Detect which cell encompasses the target text, then output its [X, Y] center coordinate. 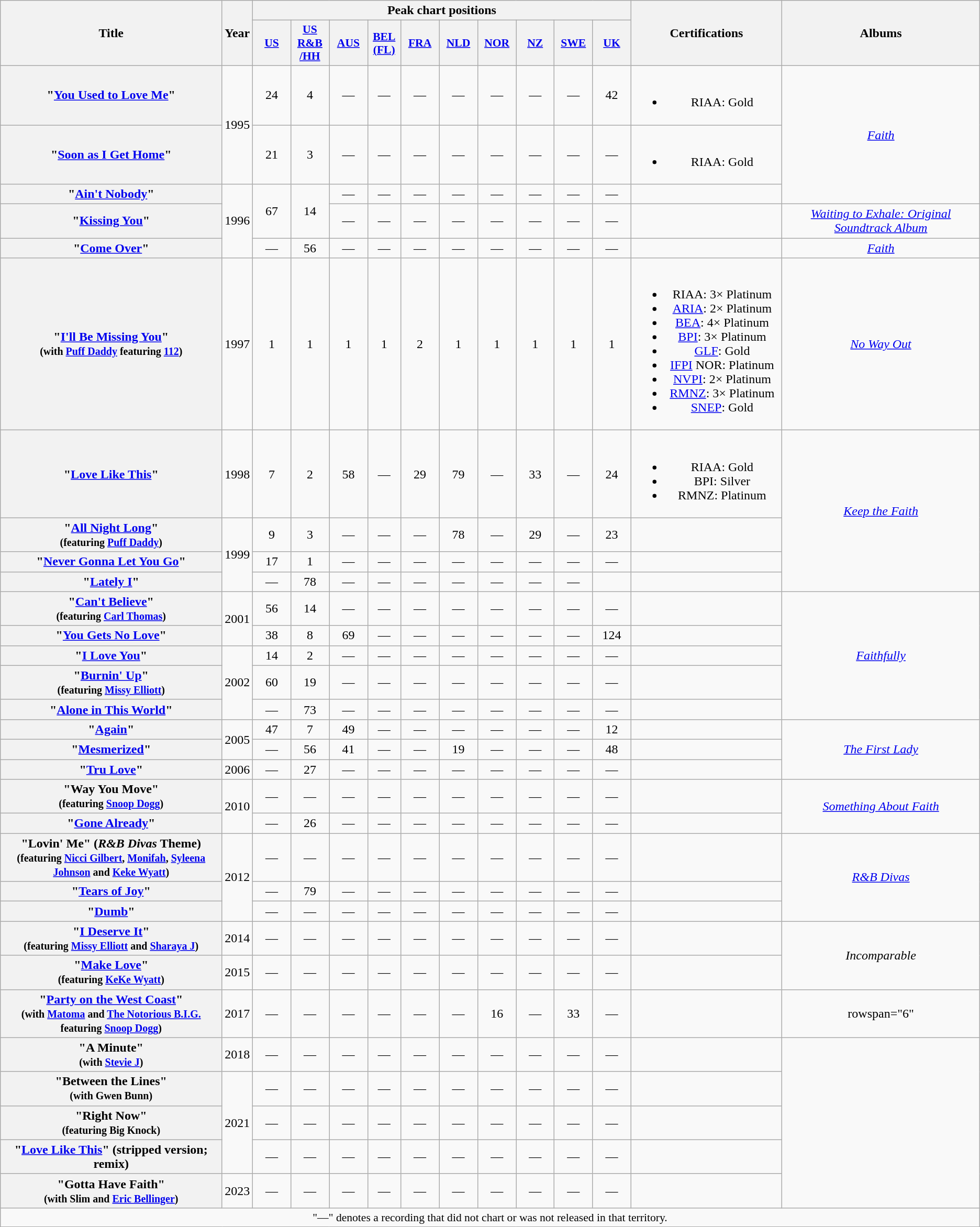
"Love Like This" (stripped version; remix) [111, 1157]
"Again" [111, 729]
26 [310, 823]
BEL (FL) [384, 43]
"Right Now"(featuring Big Knock) [111, 1122]
"Soon as I Get Home" [111, 154]
"Come Over" [111, 248]
"Between the Lines"(with Gwen Bunn) [111, 1089]
Waiting to Exhale: Original Soundtrack Album [881, 221]
"Tru Love" [111, 769]
"You Used to Love Me" [111, 95]
NLD [459, 43]
17 [272, 562]
US [272, 43]
2010 [238, 806]
"A Minute"(with Stevie J) [111, 1054]
1997 [238, 344]
Faithfully [881, 655]
47 [272, 729]
67 [272, 211]
"Lately I" [111, 582]
"All Night Long" (featuring Puff Daddy) [111, 535]
No Way Out [881, 344]
Keep the Faith [881, 511]
2006 [238, 769]
73 [310, 709]
2017 [238, 1013]
"You Gets No Love" [111, 635]
2014 [238, 938]
2021 [238, 1122]
"I'll Be Missing You" (with Puff Daddy featuring 112) [111, 344]
"Lovin' Me" (R&B Divas Theme) (featuring Nicci Gilbert, Monifah, Syleena Johnson and Keke Wyatt) [111, 857]
"I Deserve It" (featuring Missy Elliott and Sharaya J) [111, 938]
rowspan="6" [881, 1013]
Year [238, 34]
"I Love You" [111, 655]
"Tears of Joy" [111, 891]
60 [272, 683]
The First Lady [881, 749]
"Never Gonna Let You Go" [111, 562]
21 [272, 154]
58 [349, 474]
16 [497, 1013]
"Party on the West Coast"(with Matoma and The Notorious B.I.G. featuring Snoop Dogg) [111, 1013]
"Gone Already" [111, 823]
NOR [497, 43]
Certifications [707, 34]
"Ain't Nobody" [111, 194]
124 [611, 635]
48 [611, 749]
2001 [238, 619]
23 [611, 535]
Title [111, 34]
"—" denotes a recording that did not chart or was not released in that territory. [490, 1217]
2012 [238, 877]
RIAA: 3× PlatinumARIA: 2× PlatinumBEA: 4× PlatinumBPI: 3× PlatinumGLF: GoldIFPI NOR: PlatinumNVPI: 2× PlatinumRMNZ: 3× PlatinumSNEP: Gold [707, 344]
1995 [238, 125]
Albums [881, 34]
1998 [238, 474]
Something About Faith [881, 806]
2023 [238, 1190]
R&B Divas [881, 877]
1999 [238, 555]
"Love Like This" [111, 474]
Peak chart positions [442, 10]
"Alone in This World" [111, 709]
"Dumb" [111, 911]
"Burnin' Up" (featuring Missy Elliott) [111, 683]
8 [310, 635]
2005 [238, 739]
69 [349, 635]
"Gotta Have Faith"(with Slim and Eric Bellinger) [111, 1190]
41 [349, 749]
"Make Love" (featuring KeKe Wyatt) [111, 973]
38 [272, 635]
49 [349, 729]
UK [611, 43]
12 [611, 729]
SWE [573, 43]
2018 [238, 1054]
4 [310, 95]
US R&B/HH [310, 43]
1996 [238, 221]
RIAA: GoldBPI: SilverRMNZ: Platinum [707, 474]
2015 [238, 973]
27 [310, 769]
"Mesmerized" [111, 749]
"Kissing You" [111, 221]
2002 [238, 683]
NZ [535, 43]
42 [611, 95]
AUS [349, 43]
FRA [420, 43]
"Can't Believe" (featuring Carl Thomas) [111, 608]
"Way You Move" (featuring Snoop Dogg) [111, 797]
9 [272, 535]
Incomparable [881, 955]
